Capture the cell that displays the provided text and extract its [x, y] central coordinate. 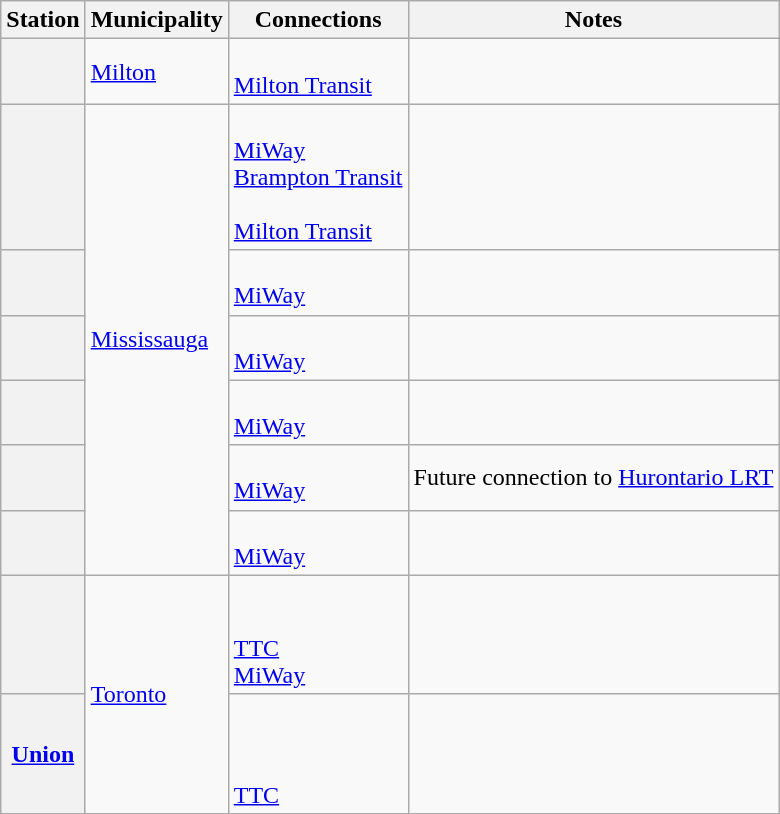
Connections [318, 20]
Mississauga [156, 340]
Future connection to Hurontario LRT [594, 478]
Municipality [156, 20]
Station [43, 20]
TTC [318, 754]
Milton [156, 72]
TTC MiWay [318, 634]
Union [43, 754]
MiWay Brampton Transit Milton Transit [318, 177]
Milton Transit [318, 72]
Notes [594, 20]
Toronto [156, 694]
